For the text-containing cell, return its midpoint in [X, Y] coordinate format. 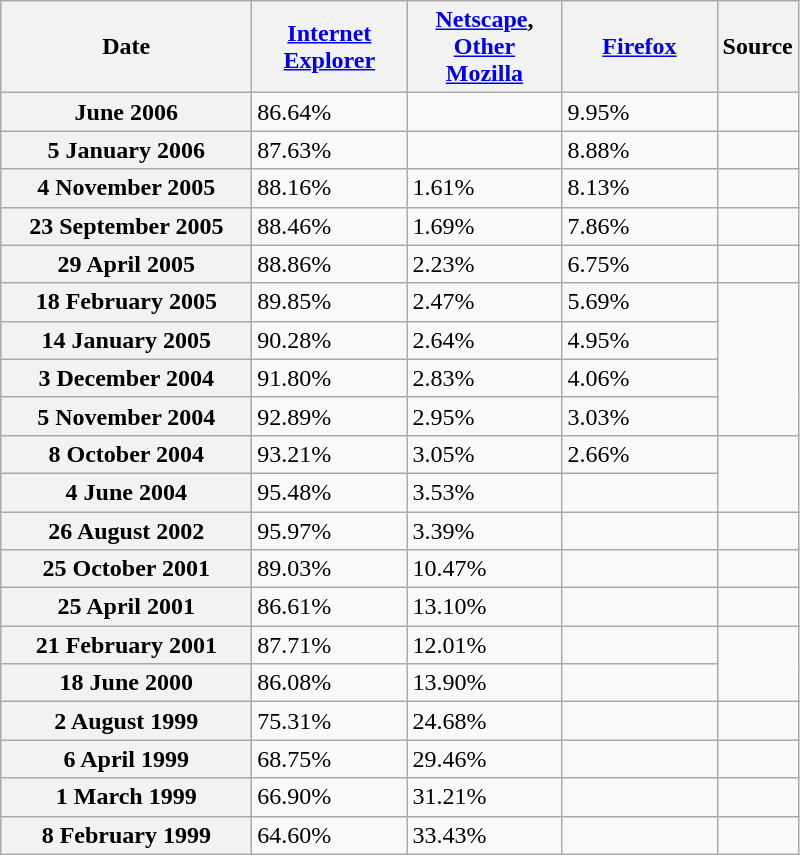
4.06% [640, 378]
86.61% [330, 607]
86.08% [330, 683]
6 April 1999 [126, 759]
90.28% [330, 340]
29.46% [484, 759]
10.47% [484, 569]
1.61% [484, 188]
89.85% [330, 302]
91.80% [330, 378]
13.10% [484, 607]
2.66% [640, 454]
68.75% [330, 759]
24.68% [484, 721]
2.23% [484, 264]
Netscape, Other Mozilla [484, 47]
2.64% [484, 340]
8.13% [640, 188]
25 October 2001 [126, 569]
5 November 2004 [126, 416]
18 June 2000 [126, 683]
3.03% [640, 416]
18 February 2005 [126, 302]
9.95% [640, 112]
26 August 2002 [126, 531]
89.03% [330, 569]
25 April 2001 [126, 607]
2.95% [484, 416]
75.31% [330, 721]
4 June 2004 [126, 492]
2.47% [484, 302]
87.71% [330, 645]
Firefox [640, 47]
93.21% [330, 454]
13.90% [484, 683]
87.63% [330, 150]
21 February 2001 [126, 645]
Internet Explorer [330, 47]
6.75% [640, 264]
14 January 2005 [126, 340]
95.48% [330, 492]
12.01% [484, 645]
88.46% [330, 226]
June 2006 [126, 112]
66.90% [330, 797]
1 March 1999 [126, 797]
3 December 2004 [126, 378]
2 August 1999 [126, 721]
88.16% [330, 188]
23 September 2005 [126, 226]
7.86% [640, 226]
8.88% [640, 150]
3.53% [484, 492]
Source [758, 47]
95.97% [330, 531]
4 November 2005 [126, 188]
29 April 2005 [126, 264]
31.21% [484, 797]
3.39% [484, 531]
1.69% [484, 226]
33.43% [484, 835]
4.95% [640, 340]
88.86% [330, 264]
3.05% [484, 454]
64.60% [330, 835]
92.89% [330, 416]
5 January 2006 [126, 150]
5.69% [640, 302]
8 October 2004 [126, 454]
8 February 1999 [126, 835]
Date [126, 47]
2.83% [484, 378]
86.64% [330, 112]
